For the text-containing cell, return its midpoint in (x, y) coordinate format. 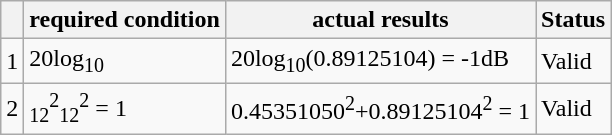
20log10 (125, 61)
122122 = 1 (125, 108)
20log10(0.89125104) = -1dB (380, 61)
2 (12, 108)
1 (12, 61)
Status (574, 20)
actual results (380, 20)
required condition (125, 20)
0.453510502+0.891251042 = 1 (380, 108)
